Determine the [X, Y] coordinate at the center of the cell enclosing the given text.  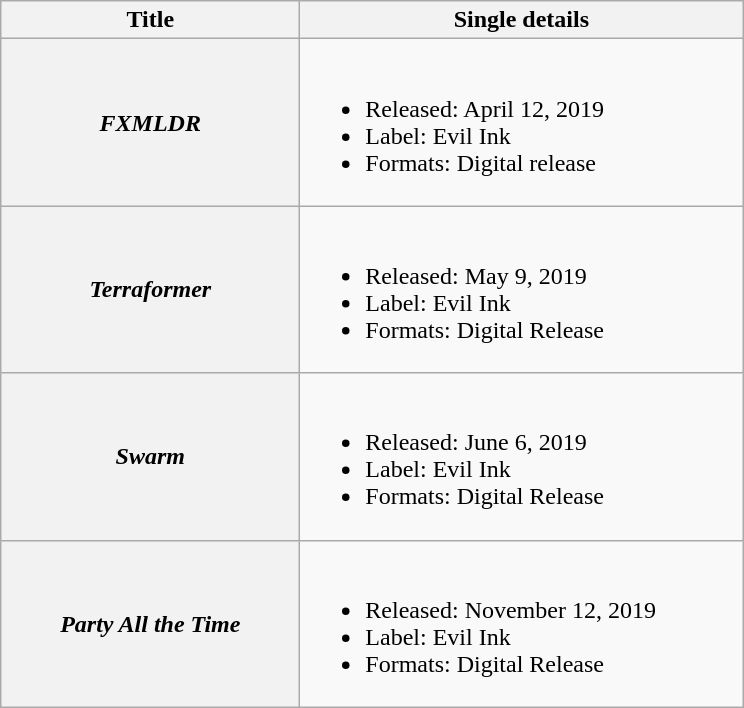
Released: June 6, 2019Label: Evil InkFormats: Digital Release [522, 456]
Released: May 9, 2019Label: Evil InkFormats: Digital Release [522, 290]
Single details [522, 20]
FXMLDR [150, 122]
Title [150, 20]
Terraformer [150, 290]
Released: April 12, 2019Label: Evil InkFormats: Digital release [522, 122]
Released: November 12, 2019Label: Evil InkFormats: Digital Release [522, 624]
Swarm [150, 456]
Party All the Time [150, 624]
